Extract the (X, Y) coordinate from the center of the cell holding the provided text.  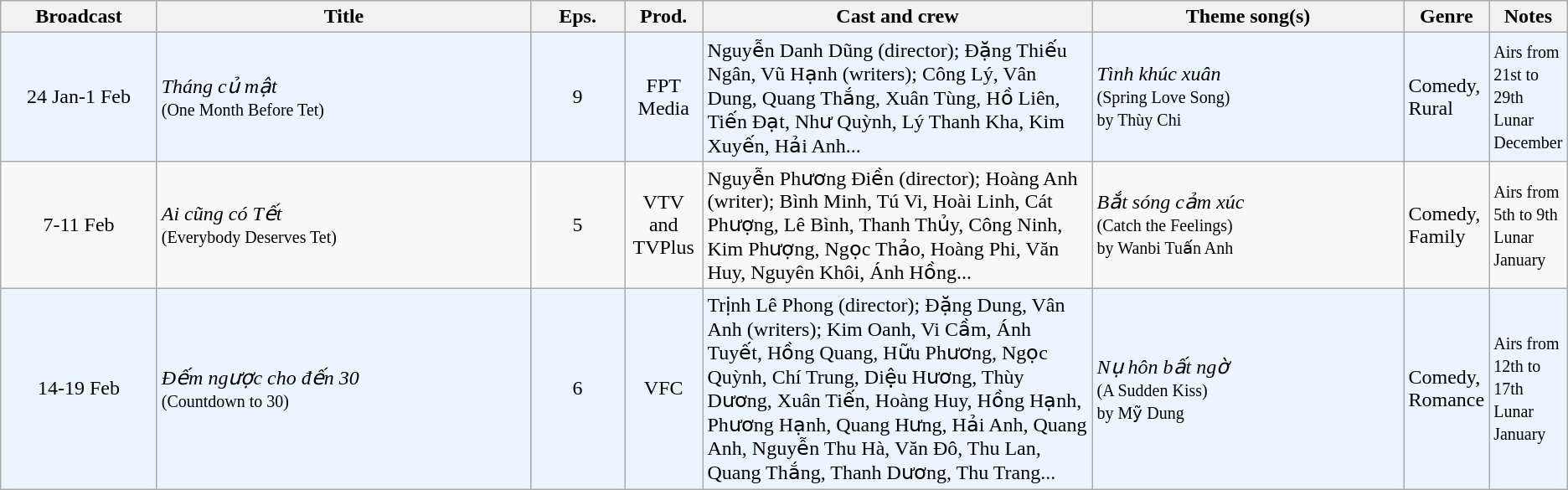
Đếm ngược cho đến 30 (Countdown to 30) (343, 389)
VFC (663, 389)
Comedy, Family (1447, 224)
Nụ hôn bất ngờ(A Sudden Kiss)by Mỹ Dung (1248, 389)
5 (578, 224)
Title (343, 17)
9 (578, 97)
Theme song(s) (1248, 17)
6 (578, 389)
Genre (1447, 17)
24 Jan-1 Feb (79, 97)
Notes (1529, 17)
Tháng củ mật (One Month Before Tet) (343, 97)
14-19 Feb (79, 389)
VTVandTVPlus (663, 224)
Cast and crew (898, 17)
Tình khúc xuân(Spring Love Song)by Thùy Chi (1248, 97)
FPT Media (663, 97)
Bắt sóng cảm xúc (Catch the Feelings)by Wanbi Tuấn Anh (1248, 224)
Airs from 12th to 17th Lunar January (1529, 389)
Broadcast (79, 17)
Comedy, Rural (1447, 97)
Airs from 21st to 29th Lunar December (1529, 97)
Prod. (663, 17)
Ai cũng có Tết (Everybody Deserves Tet) (343, 224)
Airs from 5th to 9th Lunar January (1529, 224)
7-11 Feb (79, 224)
Comedy, Romance (1447, 389)
Eps. (578, 17)
